For the text-containing cell, return its midpoint in (x, y) coordinate format. 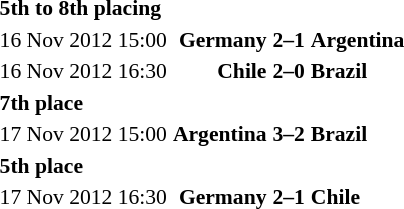
Chile (220, 71)
Germany (220, 40)
3–2 (288, 134)
2–1 (288, 40)
2–0 (288, 71)
Argentina (220, 134)
